Detect which cell encompasses the target text, then output its [x, y] center coordinate. 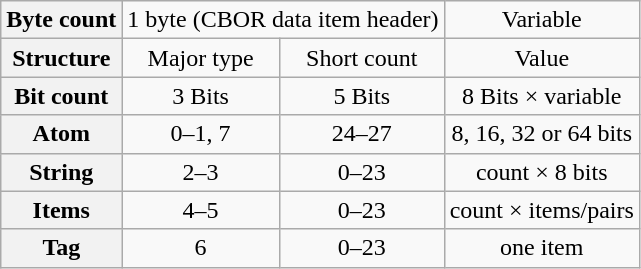
2–3 [201, 172]
8, 16, 32 or 64 bits [542, 134]
Bit count [62, 96]
1 byte (CBOR data item header) [283, 20]
String [62, 172]
Major type [201, 58]
Atom [62, 134]
count × 8 bits [542, 172]
Tag [62, 248]
count × items/pairs [542, 210]
one item [542, 248]
Items [62, 210]
4–5 [201, 210]
24–27 [362, 134]
Variable [542, 20]
0–1, 7 [201, 134]
Short count [362, 58]
6 [201, 248]
8 Bits × variable [542, 96]
Value [542, 58]
Byte count [62, 20]
5 Bits [362, 96]
3 Bits [201, 96]
Structure [62, 58]
